For the text-containing cell, return its midpoint in [X, Y] coordinate format. 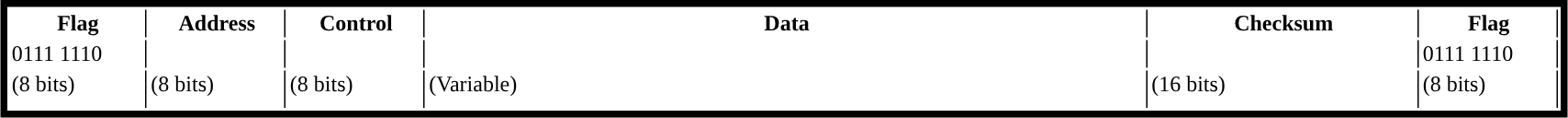
Address [218, 23]
(16 bits) [1284, 88]
Data [788, 23]
Control [356, 23]
(Variable) [788, 88]
Checksum [1284, 23]
